For the text-containing cell, return its midpoint in (x, y) coordinate format. 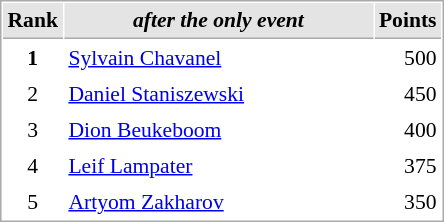
after the only event (218, 21)
500 (408, 57)
Rank (32, 21)
Points (408, 21)
450 (408, 93)
Dion Beukeboom (218, 129)
Sylvain Chavanel (218, 57)
Daniel Staniszewski (218, 93)
375 (408, 165)
3 (32, 129)
400 (408, 129)
4 (32, 165)
1 (32, 57)
2 (32, 93)
Leif Lampater (218, 165)
5 (32, 201)
Artyom Zakharov (218, 201)
350 (408, 201)
